Find where the given text appears and provide that cell's center as [X, Y] coordinate. 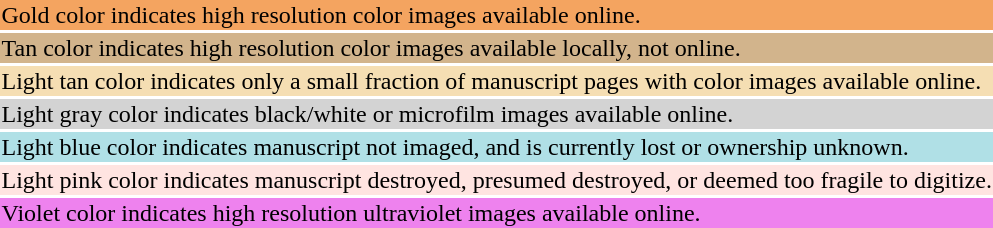
Light pink color indicates manuscript destroyed, presumed destroyed, or deemed too fragile to digitize. [496, 180]
Gold color indicates high resolution color images available online. [496, 15]
Violet color indicates high resolution ultraviolet images available online. [496, 213]
Light blue color indicates manuscript not imaged, and is currently lost or ownership unknown. [496, 147]
Tan color indicates high resolution color images available locally, not online. [496, 48]
Light gray color indicates black/white or microfilm images available online. [496, 114]
Light tan color indicates only a small fraction of manuscript pages with color images available online. [496, 81]
